Provide the [x, y] coordinate of the cell's center where the given text is located.  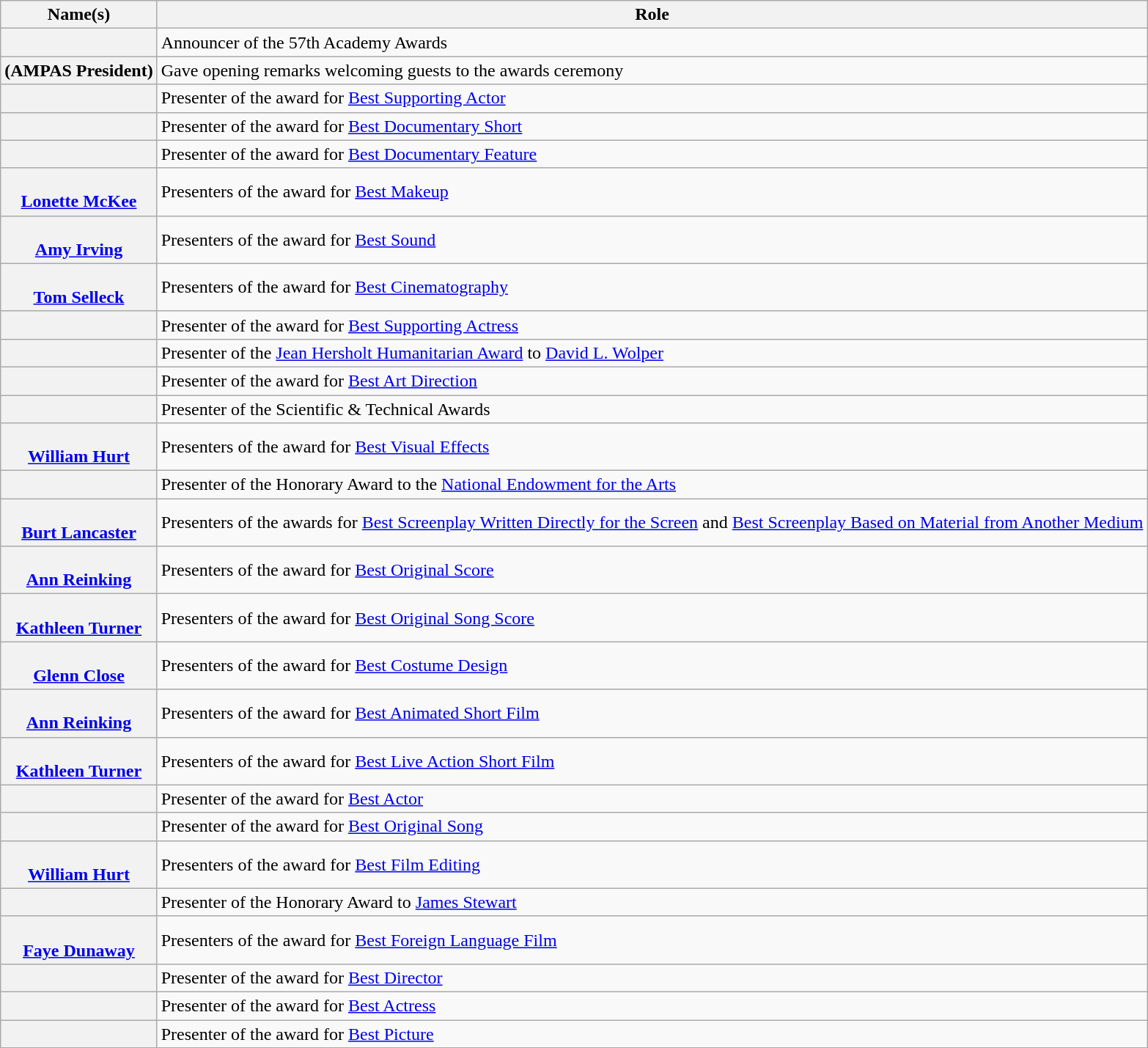
Presenters of the award for Best Cinematography [652, 287]
Presenter of the Honorary Award to James Stewart [652, 902]
Presenter of the award for Best Supporting Actor [652, 98]
Tom Selleck [79, 287]
Presenter of the award for Best Actor [652, 799]
Amy Irving [79, 239]
Glenn Close [79, 666]
Presenters of the award for Best Animated Short Film [652, 713]
Presenter of the award for Best Actress [652, 1005]
Presenters of the award for Best Costume Design [652, 666]
Presenter of the award for Best Documentary Short [652, 126]
Presenter of the award for Best Supporting Actress [652, 325]
(AMPAS President) [79, 70]
Presenter of the Honorary Award to the National Endowment for the Arts [652, 485]
Presenter of the award for Best Picture [652, 1033]
Presenters of the award for Best Sound [652, 239]
Presenters of the award for Best Visual Effects [652, 447]
Presenter of the Scientific & Technical Awards [652, 408]
Faye Dunaway [79, 940]
Presenters of the award for Best Original Score [652, 571]
Presenters of the award for Best Foreign Language Film [652, 940]
Presenter of the award for Best Original Song [652, 827]
Gave opening remarks welcoming guests to the awards ceremony [652, 70]
Announcer of the 57th Academy Awards [652, 43]
Presenter of the award for Best Art Direction [652, 381]
Presenters of the award for Best Makeup [652, 192]
Presenters of the awards for Best Screenplay Written Directly for the Screen and Best Screenplay Based on Material from Another Medium [652, 522]
Presenters of the award for Best Film Editing [652, 864]
Burt Lancaster [79, 522]
Presenters of the award for Best Original Song Score [652, 618]
Presenter of the award for Best Documentary Feature [652, 154]
Name(s) [79, 15]
Role [652, 15]
Lonette McKee [79, 192]
Presenters of the award for Best Live Action Short Film [652, 761]
Presenter of the Jean Hersholt Humanitarian Award to David L. Wolper [652, 353]
Presenter of the award for Best Director [652, 978]
